Find where the given text appears and provide that cell's center as (x, y) coordinate. 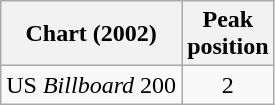
2 (228, 85)
Peakposition (228, 34)
Chart (2002) (92, 34)
US Billboard 200 (92, 85)
